Capture the cell that displays the provided text and extract its (x, y) central coordinate. 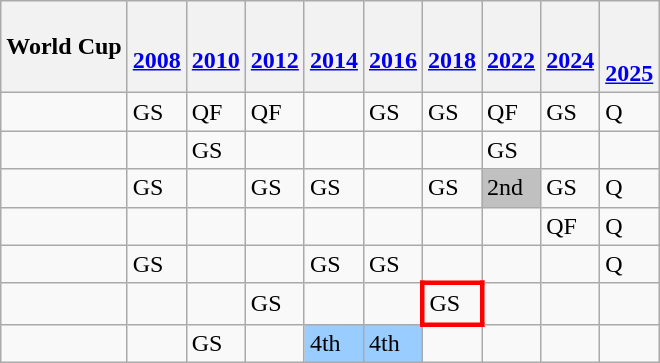
2012 (274, 47)
World Cup (64, 47)
2nd (512, 188)
2018 (452, 47)
2016 (392, 47)
2024 (570, 47)
2010 (216, 47)
2025 (630, 47)
2014 (334, 47)
2022 (512, 47)
2008 (156, 47)
